Identify which cell holds the provided text, then report its (x, y) central coordinate. 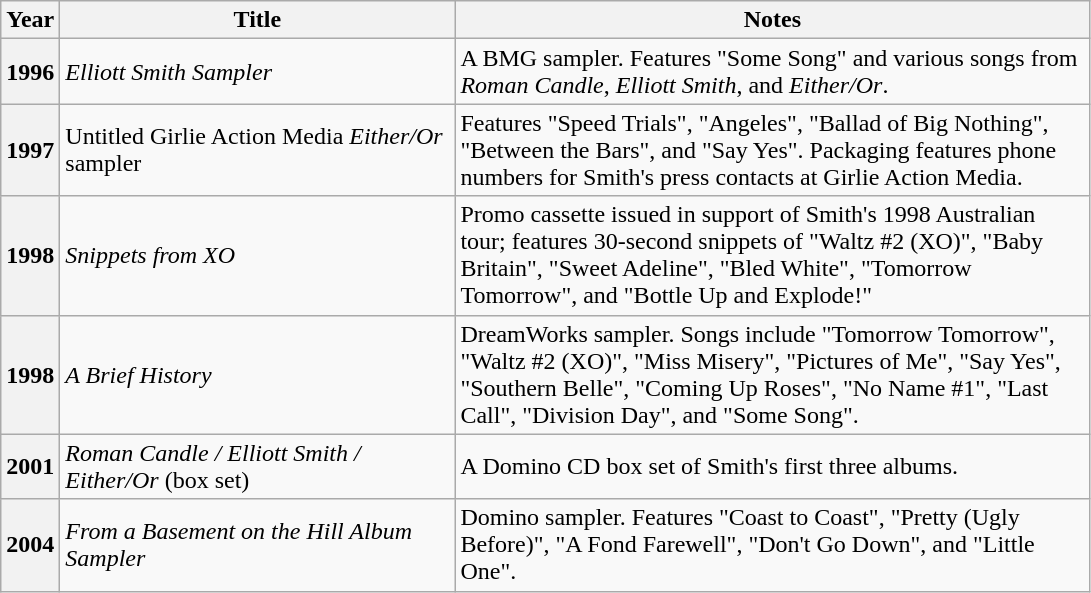
Roman Candle / Elliott Smith / Either/Or (box set) (258, 466)
Elliott Smith Sampler (258, 72)
Title (258, 20)
1997 (30, 150)
Snippets from XO (258, 256)
A BMG sampler. Features "Some Song" and various songs from Roman Candle, Elliott Smith, and Either/Or. (772, 72)
2001 (30, 466)
1996 (30, 72)
Untitled Girlie Action Media Either/Or sampler (258, 150)
A Domino CD box set of Smith's first three albums. (772, 466)
Domino sampler. Features "Coast to Coast", "Pretty (Ugly Before)", "A Fond Farewell", "Don't Go Down", and "Little One". (772, 545)
Year (30, 20)
From a Basement on the Hill Album Sampler (258, 545)
Notes (772, 20)
2004 (30, 545)
A Brief History (258, 374)
